Detect which cell encompasses the target text, then output its (X, Y) center coordinate. 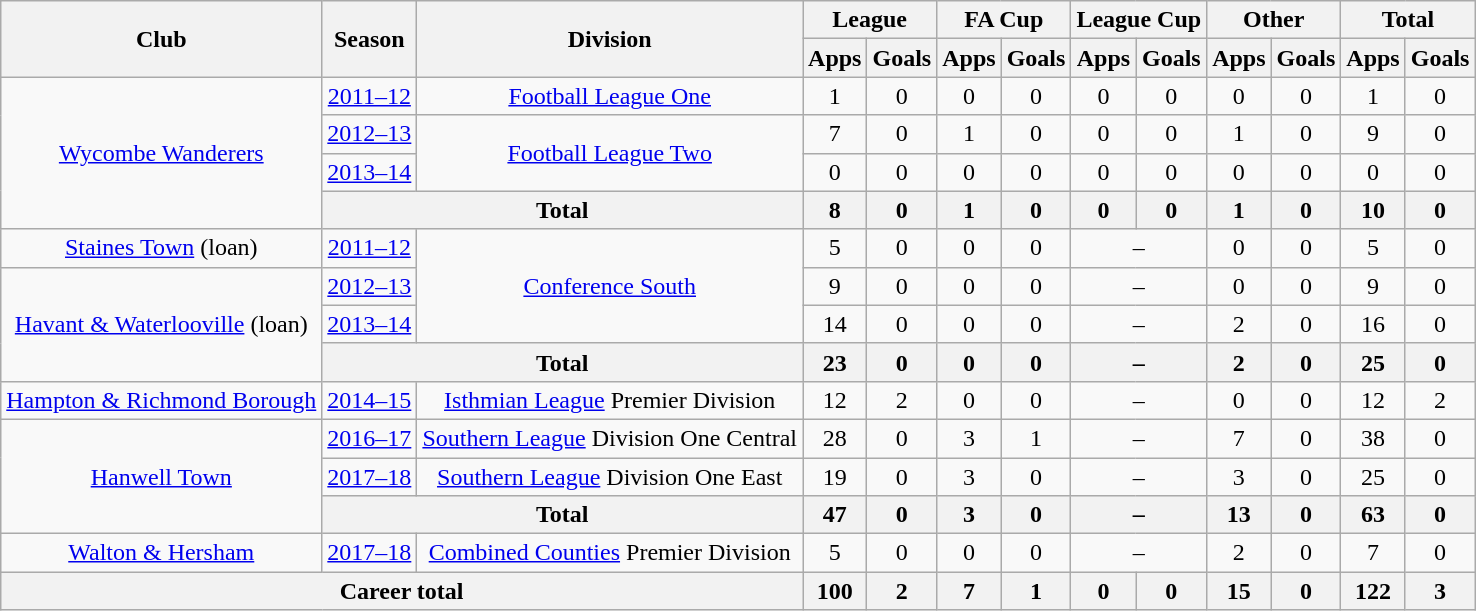
Hampton & Richmond Borough (162, 400)
122 (1373, 591)
13 (1239, 515)
23 (835, 362)
19 (835, 477)
League (870, 20)
2016–17 (370, 438)
Wycombe Wanderers (162, 153)
38 (1373, 438)
100 (835, 591)
Walton & Hersham (162, 553)
8 (835, 210)
Season (370, 39)
Club (162, 39)
Career total (402, 591)
28 (835, 438)
Football League Two (610, 153)
Southern League Division One East (610, 477)
15 (1239, 591)
2014–15 (370, 400)
Southern League Division One Central (610, 438)
47 (835, 515)
16 (1373, 324)
14 (835, 324)
Football League One (610, 96)
League Cup (1139, 20)
FA Cup (1004, 20)
Isthmian League Premier Division (610, 400)
Other (1274, 20)
10 (1373, 210)
Staines Town (loan) (162, 248)
Havant & Waterlooville (loan) (162, 324)
Hanwell Town (162, 476)
Combined Counties Premier Division (610, 553)
Division (610, 39)
63 (1373, 515)
Conference South (610, 286)
